Pinpoint the cell where the given text exists, returning its [X, Y] midpoint coordinate. 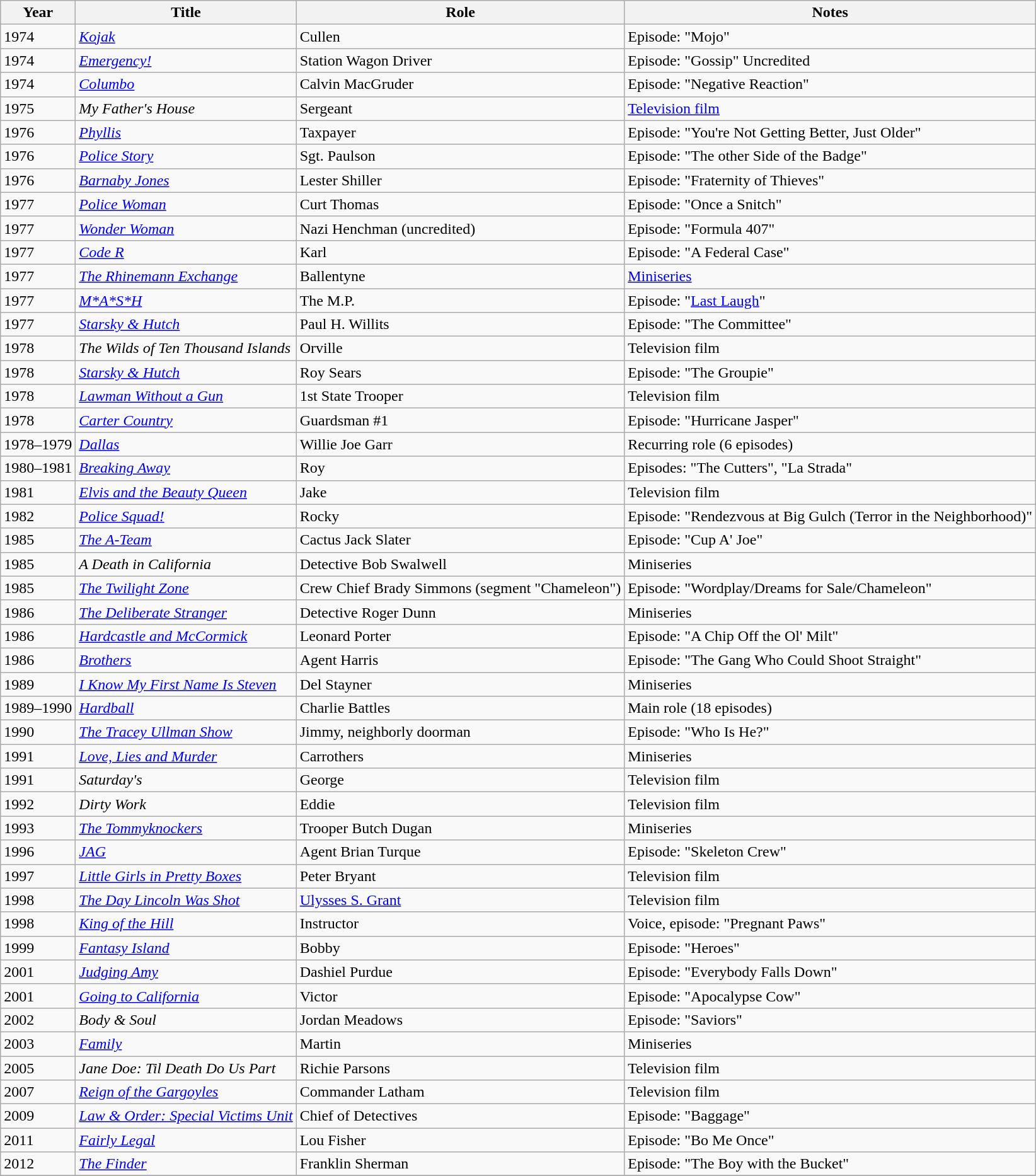
Episode: "Gossip" Uncredited [831, 61]
Title [186, 13]
Police Woman [186, 204]
Episode: "A Federal Case" [831, 252]
The Tommyknockers [186, 828]
Episode: "Apocalypse Cow" [831, 996]
Saturday's [186, 780]
Code R [186, 252]
Episode: "Hurricane Jasper" [831, 420]
1975 [38, 108]
Ulysses S. Grant [460, 900]
Love, Lies and Murder [186, 756]
Episode: "Last Laugh" [831, 301]
1996 [38, 852]
1999 [38, 948]
Breaking Away [186, 468]
Victor [460, 996]
The M.P. [460, 301]
Judging Amy [186, 972]
Barnaby Jones [186, 180]
Instructor [460, 924]
Brothers [186, 660]
Episode: "Rendezvous at Big Gulch (Terror in the Neighborhood)" [831, 516]
King of the Hill [186, 924]
Dashiel Purdue [460, 972]
1997 [38, 876]
Jordan Meadows [460, 1020]
Lawman Without a Gun [186, 396]
Lou Fisher [460, 1140]
Episode: "Everybody Falls Down" [831, 972]
1990 [38, 732]
2005 [38, 1068]
Sergeant [460, 108]
Year [38, 13]
Police Squad! [186, 516]
Episodes: "The Cutters", "La Strada" [831, 468]
Fairly Legal [186, 1140]
1978–1979 [38, 444]
The Tracey Ullman Show [186, 732]
Station Wagon Driver [460, 61]
Paul H. Willits [460, 325]
Karl [460, 252]
Jimmy, neighborly doorman [460, 732]
Detective Roger Dunn [460, 612]
2002 [38, 1020]
The Finder [186, 1164]
1980–1981 [38, 468]
1982 [38, 516]
Peter Bryant [460, 876]
Hardball [186, 708]
Nazi Henchman (uncredited) [460, 228]
Emergency! [186, 61]
Main role (18 episodes) [831, 708]
The Wilds of Ten Thousand Islands [186, 349]
JAG [186, 852]
Episode: "Saviors" [831, 1020]
I Know My First Name Is Steven [186, 684]
Episode: "Heroes" [831, 948]
1989 [38, 684]
Sgt. Paulson [460, 156]
Jake [460, 492]
Episode: "Mojo" [831, 37]
A Death in California [186, 564]
2012 [38, 1164]
Columbo [186, 84]
Carrothers [460, 756]
Richie Parsons [460, 1068]
Guardsman #1 [460, 420]
Crew Chief Brady Simmons (segment "Chameleon") [460, 588]
Leonard Porter [460, 636]
Episode: "Once a Snitch" [831, 204]
Jane Doe: Til Death Do Us Part [186, 1068]
Bobby [460, 948]
Dirty Work [186, 804]
The Rhinemann Exchange [186, 276]
Body & Soul [186, 1020]
Hardcastle and McCormick [186, 636]
Martin [460, 1044]
Episode: "Negative Reaction" [831, 84]
Role [460, 13]
Episode: "The Groupie" [831, 372]
Voice, episode: "Pregnant Paws" [831, 924]
Phyllis [186, 132]
Ballentyne [460, 276]
2011 [38, 1140]
Detective Bob Swalwell [460, 564]
Recurring role (6 episodes) [831, 444]
1993 [38, 828]
Fantasy Island [186, 948]
Agent Harris [460, 660]
Going to California [186, 996]
Trooper Butch Dugan [460, 828]
Episode: "Bo Me Once" [831, 1140]
Franklin Sherman [460, 1164]
The Day Lincoln Was Shot [186, 900]
Episode: "Cup A' Joe" [831, 540]
George [460, 780]
Episode: "You're Not Getting Better, Just Older" [831, 132]
Episode: "Who Is He?" [831, 732]
The Twilight Zone [186, 588]
Agent Brian Turque [460, 852]
Elvis and the Beauty Queen [186, 492]
2009 [38, 1116]
Commander Latham [460, 1092]
Episode: "Formula 407" [831, 228]
Notes [831, 13]
Dallas [186, 444]
My Father's House [186, 108]
Eddie [460, 804]
Chief of Detectives [460, 1116]
Curt Thomas [460, 204]
Episode: "Skeleton Crew" [831, 852]
Episode: "The Gang Who Could Shoot Straight" [831, 660]
Cullen [460, 37]
Wonder Woman [186, 228]
Kojak [186, 37]
Police Story [186, 156]
M*A*S*H [186, 301]
1981 [38, 492]
Taxpayer [460, 132]
Episode: "Baggage" [831, 1116]
Carter Country [186, 420]
Reign of the Gargoyles [186, 1092]
Episode: "Fraternity of Thieves" [831, 180]
2007 [38, 1092]
Orville [460, 349]
Episode: "Wordplay/Dreams for Sale/Chameleon" [831, 588]
Episode: "The Committee" [831, 325]
Little Girls in Pretty Boxes [186, 876]
The A-Team [186, 540]
Calvin MacGruder [460, 84]
The Deliberate Stranger [186, 612]
2003 [38, 1044]
Lester Shiller [460, 180]
Episode: "The Boy with the Bucket" [831, 1164]
Roy [460, 468]
Rocky [460, 516]
1989–1990 [38, 708]
Cactus Jack Slater [460, 540]
1st State Trooper [460, 396]
Family [186, 1044]
Episode: "A Chip Off the Ol' Milt" [831, 636]
Law & Order: Special Victims Unit [186, 1116]
Charlie Battles [460, 708]
1992 [38, 804]
Del Stayner [460, 684]
Roy Sears [460, 372]
Willie Joe Garr [460, 444]
Episode: "The other Side of the Badge" [831, 156]
